Identify which cell holds the provided text, then report its (X, Y) central coordinate. 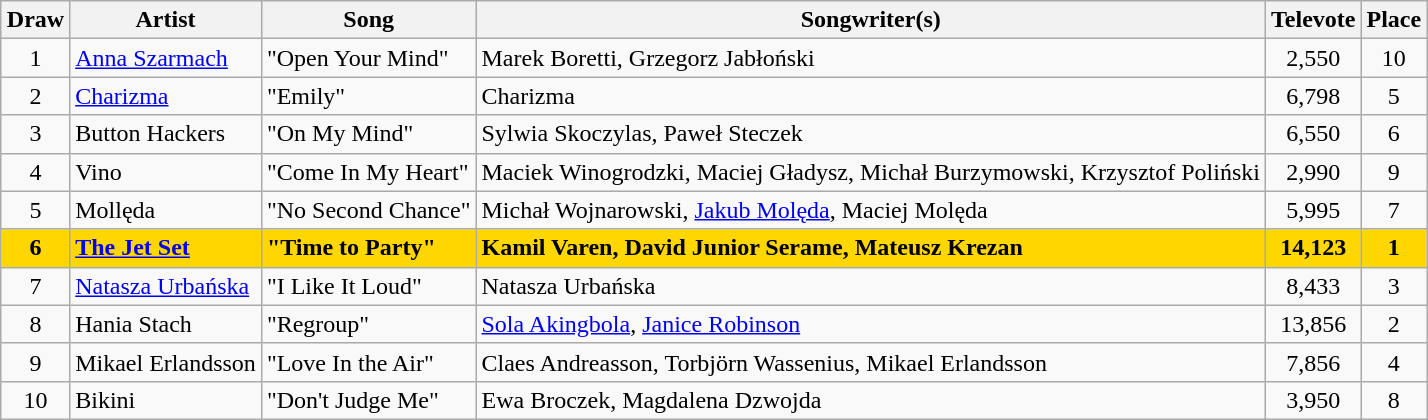
6,550 (1314, 134)
Song (368, 20)
"Love In the Air" (368, 362)
Hania Stach (166, 324)
Vino (166, 172)
Artist (166, 20)
Button Hackers (166, 134)
"Time to Party" (368, 248)
"Don't Judge Me" (368, 400)
Mikael Erlandsson (166, 362)
"Open Your Mind" (368, 58)
Ewa Broczek, Magdalena Dzwojda (871, 400)
7,856 (1314, 362)
8,433 (1314, 286)
"Emily" (368, 96)
3,950 (1314, 400)
Bikini (166, 400)
Michał Wojnarowski, Jakub Molęda, Maciej Molęda (871, 210)
Anna Szarmach (166, 58)
Claes Andreasson, Torbjörn Wassenius, Mikael Erlandsson (871, 362)
Place (1394, 20)
14,123 (1314, 248)
"Regroup" (368, 324)
"Come In My Heart" (368, 172)
Songwriter(s) (871, 20)
Marek Boretti, Grzegorz Jabłoński (871, 58)
"No Second Chance" (368, 210)
The Jet Set (166, 248)
2,990 (1314, 172)
Kamil Varen, David Junior Serame, Mateusz Krezan (871, 248)
Maciek Winogrodzki, Maciej Gładysz, Michał Burzymowski, Krzysztof Poliński (871, 172)
5,995 (1314, 210)
Draw (35, 20)
"On My Mind" (368, 134)
13,856 (1314, 324)
Mollęda (166, 210)
Televote (1314, 20)
Sola Akingbola, Janice Robinson (871, 324)
6,798 (1314, 96)
Sylwia Skoczylas, Paweł Steczek (871, 134)
"I Like It Loud" (368, 286)
2,550 (1314, 58)
